Extract the (X, Y) coordinate from the center of the cell holding the provided text.  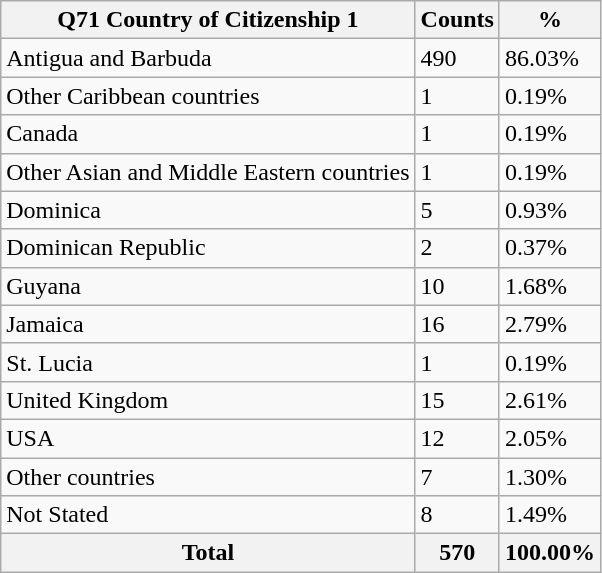
Other Caribbean countries (208, 96)
2.79% (550, 324)
Counts (457, 20)
570 (457, 553)
10 (457, 286)
Guyana (208, 286)
490 (457, 58)
St. Lucia (208, 362)
12 (457, 438)
Antigua and Barbuda (208, 58)
86.03% (550, 58)
% (550, 20)
1.68% (550, 286)
5 (457, 210)
Other Asian and Middle Eastern countries (208, 172)
15 (457, 400)
Dominican Republic (208, 248)
Total (208, 553)
0.93% (550, 210)
Other countries (208, 477)
United Kingdom (208, 400)
16 (457, 324)
Dominica (208, 210)
Canada (208, 134)
USA (208, 438)
2.61% (550, 400)
1.30% (550, 477)
2 (457, 248)
Jamaica (208, 324)
7 (457, 477)
8 (457, 515)
2.05% (550, 438)
Not Stated (208, 515)
100.00% (550, 553)
1.49% (550, 515)
0.37% (550, 248)
Q71 Country of Citizenship 1 (208, 20)
